Pinpoint the cell where the given text exists, returning its [x, y] midpoint coordinate. 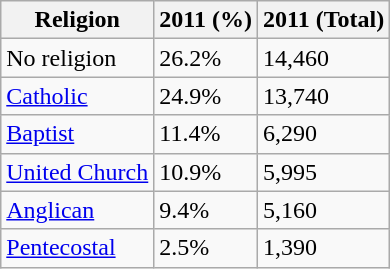
5,160 [324, 210]
6,290 [324, 134]
14,460 [324, 58]
1,390 [324, 248]
Baptist [78, 134]
2011 (Total) [324, 20]
9.4% [206, 210]
2.5% [206, 248]
No religion [78, 58]
Pentecostal [78, 248]
Anglican [78, 210]
24.9% [206, 96]
13,740 [324, 96]
United Church [78, 172]
Catholic [78, 96]
26.2% [206, 58]
Religion [78, 20]
5,995 [324, 172]
11.4% [206, 134]
10.9% [206, 172]
2011 (%) [206, 20]
